For the text-containing cell, return its midpoint in [x, y] coordinate format. 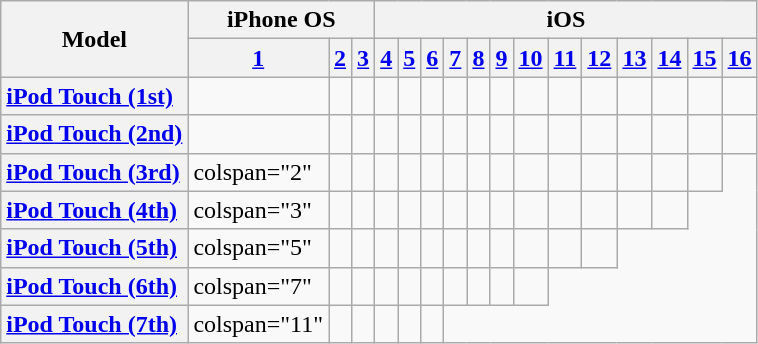
10 [530, 58]
colspan="11" [258, 324]
iPod Touch (2nd) [94, 134]
14 [670, 58]
iPod Touch (6th) [94, 286]
iOS [566, 20]
13 [634, 58]
2 [340, 58]
12 [600, 58]
iPod Touch (1st) [94, 96]
1 [258, 58]
iPod Touch (4th) [94, 210]
iPhone OS [282, 20]
4 [386, 58]
15 [704, 58]
16 [740, 58]
colspan="5" [258, 248]
colspan="3" [258, 210]
7 [456, 58]
6 [432, 58]
colspan="7" [258, 286]
9 [502, 58]
iPod Touch (7th) [94, 324]
5 [410, 58]
iPod Touch (3rd) [94, 172]
3 [364, 58]
colspan="2" [258, 172]
8 [478, 58]
11 [565, 58]
Model [94, 39]
iPod Touch (5th) [94, 248]
